Determine the (X, Y) coordinate at the center of the cell enclosing the given text.  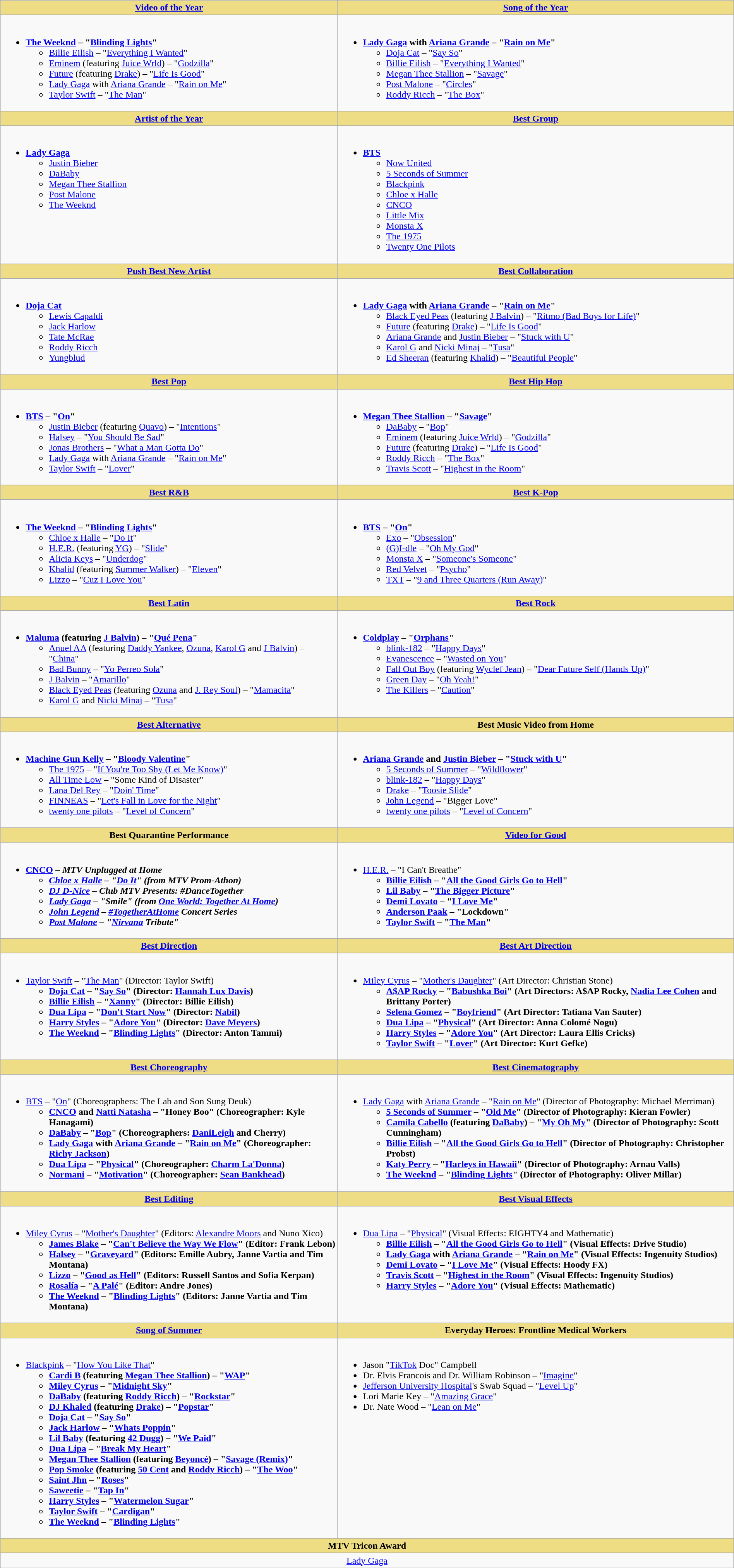
Everyday Heroes: Frontline Medical Workers (536, 1330)
Artist of the Year (169, 118)
Best Collaboration (536, 271)
Best Latin (169, 603)
BTS – "On"Exo – "Obsession"(G)I-dle – "Oh My God"Monsta X – "Someone's Someone"Red Velvet – "Psycho"TXT – "9 and Three Quarters (Run Away)" (536, 548)
Best Editing (169, 1199)
Song of the Year (536, 8)
Best Alternative (169, 724)
Song of Summer (169, 1330)
Best Hip Hop (536, 382)
Best Pop (169, 382)
Best R&B (169, 492)
MTV Tricon Award (367, 1546)
Best Group (536, 118)
Push Best New Artist (169, 271)
Best Visual Effects (536, 1199)
BTSNow United5 Seconds of SummerBlackpinkChloe x HalleCNCOLittle MixMonsta XThe 1975Twenty One Pilots (536, 195)
Best K-Pop (536, 492)
Best Rock (536, 603)
Doja CatLewis CapaldiJack HarlowTate McRaeRoddy RicchYungblud (169, 326)
Best Choreography (169, 1067)
Best Cinematography (536, 1067)
Lady GagaJustin BieberDaBabyMegan Thee StallionPost MaloneThe Weeknd (169, 195)
Video for Good (536, 835)
Best Music Video from Home (536, 724)
Lady Gaga (367, 1560)
Best Quarantine Performance (169, 835)
Video of the Year (169, 8)
Best Direction (169, 946)
Best Art Direction (536, 946)
